Pinpoint the cell where the given text exists, returning its (x, y) midpoint coordinate. 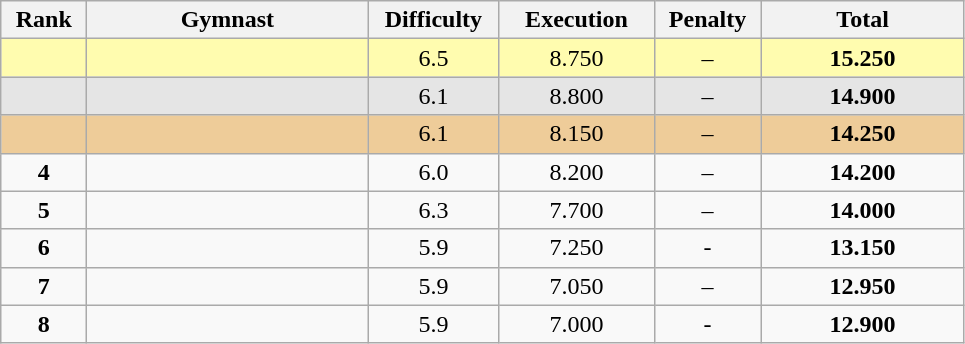
8.200 (576, 172)
Total (862, 20)
6.0 (434, 172)
7.700 (576, 210)
7 (44, 286)
Execution (576, 20)
Penalty (708, 20)
7.000 (576, 324)
8.150 (576, 134)
Difficulty (434, 20)
14.000 (862, 210)
4 (44, 172)
7.050 (576, 286)
13.150 (862, 248)
8 (44, 324)
8.800 (576, 96)
5 (44, 210)
6 (44, 248)
12.950 (862, 286)
6.5 (434, 58)
Gymnast (228, 20)
15.250 (862, 58)
14.900 (862, 96)
14.250 (862, 134)
7.250 (576, 248)
Rank (44, 20)
14.200 (862, 172)
6.3 (434, 210)
12.900 (862, 324)
8.750 (576, 58)
